Provide the [X, Y] coordinate of the cell's center where the given text is located.  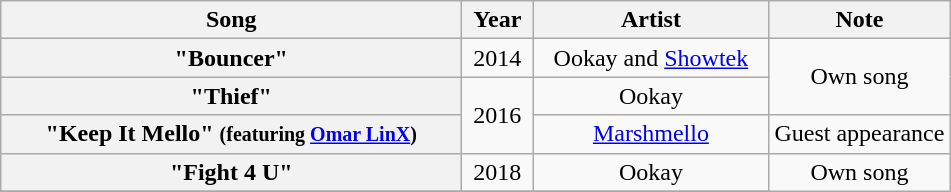
"Keep It Mello" (featuring Omar LinX) [232, 134]
2018 [498, 172]
Artist [651, 20]
Year [498, 20]
2014 [498, 58]
Note [860, 20]
"Fight 4 U" [232, 172]
Song [232, 20]
2016 [498, 115]
"Bouncer" [232, 58]
"Thief" [232, 96]
Guest appearance [860, 134]
Marshmello [651, 134]
Ookay and Showtek [651, 58]
